From the cell containing the given text, extract its center point as (X, Y) coordinate. 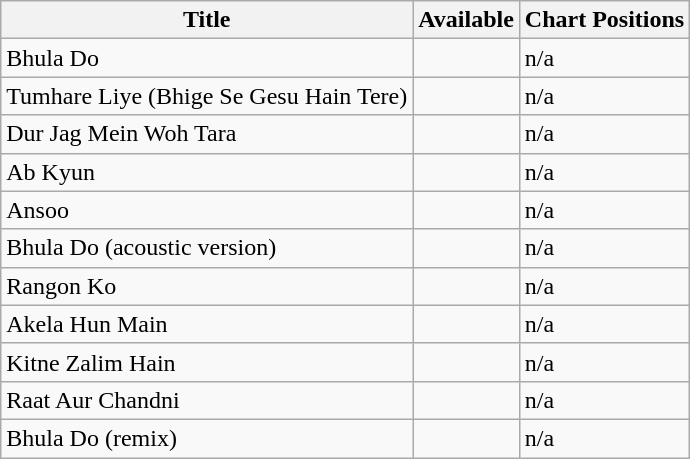
Chart Positions (604, 20)
Akela Hun Main (207, 324)
Tumhare Liye (Bhige Se Gesu Hain Tere) (207, 96)
Kitne Zalim Hain (207, 362)
Ab Kyun (207, 172)
Raat Aur Chandni (207, 400)
Bhula Do (acoustic version) (207, 248)
Bhula Do (207, 58)
Title (207, 20)
Dur Jag Mein Woh Tara (207, 134)
Available (466, 20)
Rangon Ko (207, 286)
Bhula Do (remix) (207, 438)
Ansoo (207, 210)
